Detect which cell encompasses the target text, then output its [x, y] center coordinate. 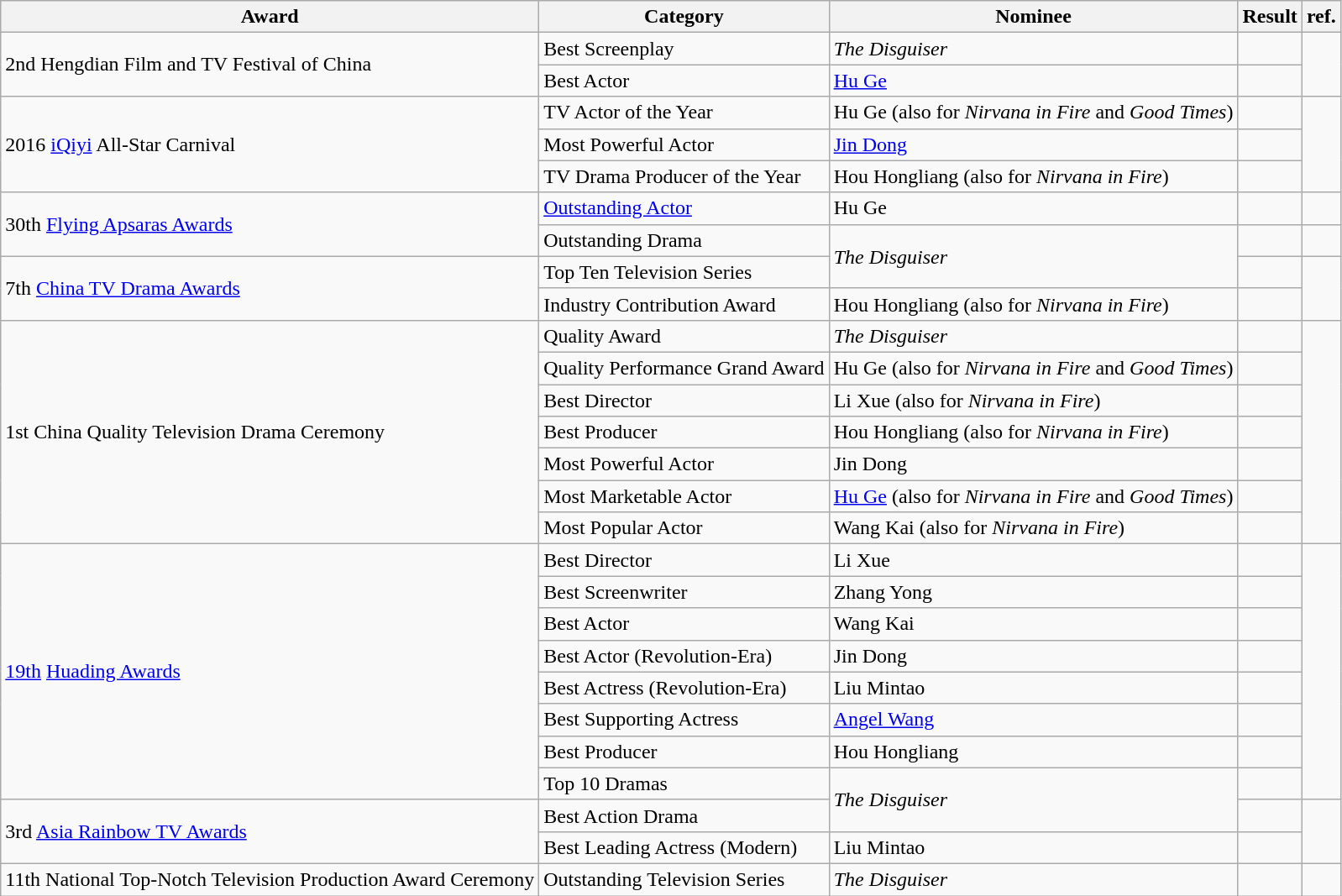
Outstanding Drama [684, 240]
Quality Award [684, 336]
Industry Contribution Award [684, 304]
2nd Hengdian Film and TV Festival of China [270, 65]
Wang Kai (also for Nirvana in Fire) [1033, 528]
7th China TV Drama Awards [270, 288]
Top Ten Television Series [684, 272]
Best Actor (Revolution-Era) [684, 656]
30th Flying Apsaras Awards [270, 224]
2016 iQiyi All-Star Carnival [270, 144]
Most Marketable Actor [684, 496]
Angel Wang [1033, 720]
Best Leading Actress (Modern) [684, 847]
Hou Hongliang [1033, 752]
Outstanding Actor [684, 208]
19th Huading Awards [270, 672]
Best Screenplay [684, 49]
Top 10 Dramas [684, 783]
11th National Top-Notch Television Production Award Ceremony [270, 879]
TV Actor of the Year [684, 113]
Zhang Yong [1033, 592]
Best Screenwriter [684, 592]
Best Actress (Revolution-Era) [684, 688]
Award [270, 17]
Most Popular Actor [684, 528]
Li Xue [1033, 560]
3rd Asia Rainbow TV Awards [270, 831]
Wang Kai [1033, 624]
ref. [1321, 17]
Nominee [1033, 17]
Result [1270, 17]
Quality Performance Grand Award [684, 368]
Outstanding Television Series [684, 879]
TV Drama Producer of the Year [684, 176]
Best Supporting Actress [684, 720]
Best Action Drama [684, 815]
1st China Quality Television Drama Ceremony [270, 432]
Category [684, 17]
Li Xue (also for Nirvana in Fire) [1033, 401]
